Pinpoint the cell where the given text exists, returning its [X, Y] midpoint coordinate. 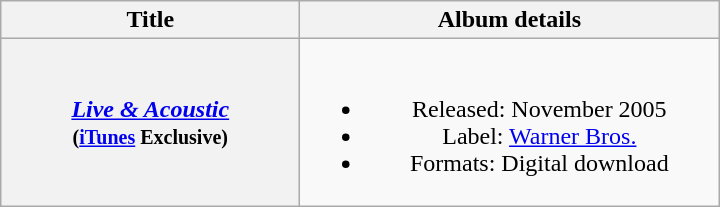
Live & Acoustic(iTunes Exclusive) [150, 122]
Title [150, 20]
Released: November 2005Label: Warner Bros.Formats: Digital download [510, 122]
Album details [510, 20]
